Detect which cell encompasses the target text, then output its [x, y] center coordinate. 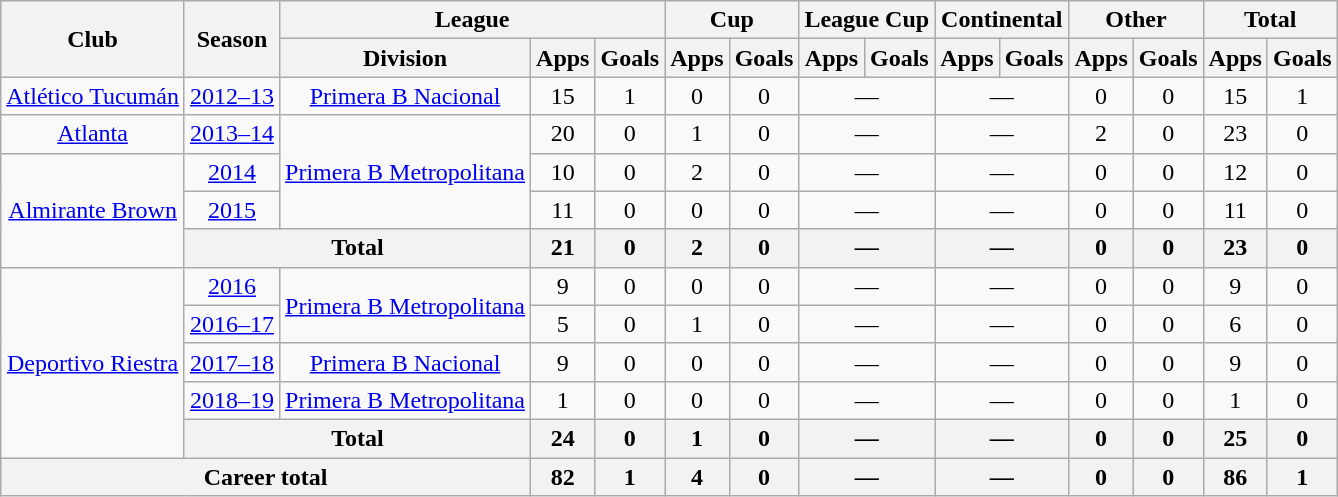
4 [697, 477]
5 [563, 324]
2015 [232, 210]
League [472, 20]
12 [1235, 172]
Deportivo Riestra [93, 362]
Division [406, 58]
2016 [232, 286]
Cup [732, 20]
2016–17 [232, 324]
Other [1136, 20]
20 [563, 134]
2018–19 [232, 400]
Career total [266, 477]
10 [563, 172]
2014 [232, 172]
2013–14 [232, 134]
Club [93, 39]
Atlanta [93, 134]
6 [1235, 324]
25 [1235, 438]
League Cup [867, 20]
86 [1235, 477]
24 [563, 438]
Almirante Brown [93, 210]
2017–18 [232, 362]
Season [232, 39]
21 [563, 248]
82 [563, 477]
2012–13 [232, 96]
Continental [1002, 20]
Atlético Tucumán [93, 96]
